Determine the [x, y] coordinate at the center of the cell enclosing the given text.  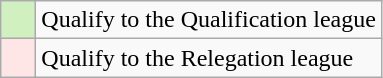
Qualify to the Qualification league [209, 20]
Qualify to the Relegation league [209, 58]
